Find where the given text appears and provide that cell's center as [x, y] coordinate. 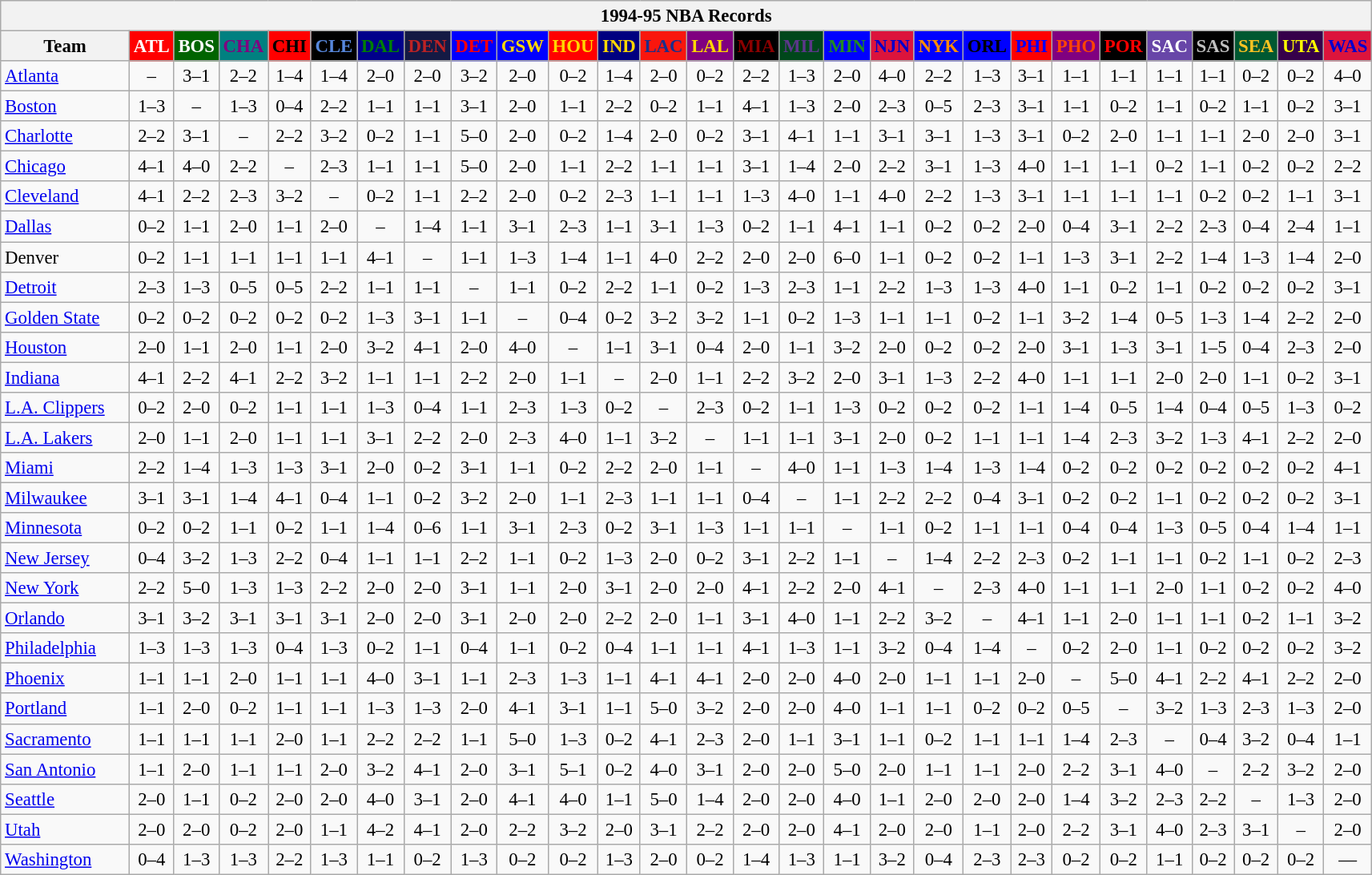
Dallas [66, 227]
Portland [66, 709]
Chicago [66, 167]
1–5 [1213, 347]
PHI [1032, 46]
NJN [892, 46]
Orlando [66, 619]
Phoenix [66, 679]
Houston [66, 347]
PHO [1076, 46]
LAC [663, 46]
5–1 [573, 769]
Minnesota [66, 528]
HOU [573, 46]
Detroit [66, 287]
New Jersey [66, 558]
San Antonio [66, 769]
Golden State [66, 317]
Seattle [66, 799]
POR [1123, 46]
NYK [939, 46]
MIN [847, 46]
1994-95 NBA Records [686, 16]
LAL [710, 46]
Washington [66, 860]
DAL [381, 46]
MIA [756, 46]
New York [66, 588]
6–0 [847, 257]
DEN [428, 46]
SAC [1169, 46]
Indiana [66, 377]
L.A. Lakers [66, 437]
Team [66, 46]
Milwaukee [66, 498]
Denver [66, 257]
IND [619, 46]
Sacramento [66, 739]
ATL [151, 46]
CHA [243, 46]
MIL [802, 46]
Charlotte [66, 136]
Boston [66, 107]
UTA [1301, 46]
— [1348, 860]
L.A. Clippers [66, 408]
Philadelphia [66, 648]
CHI [289, 46]
Cleveland [66, 196]
0–6 [428, 528]
ORL [987, 46]
2–4 [1301, 227]
Miami [66, 468]
DET [474, 46]
SEA [1256, 46]
GSW [522, 46]
4–2 [381, 829]
Utah [66, 829]
WAS [1348, 46]
CLE [333, 46]
BOS [196, 46]
SAS [1213, 46]
Atlanta [66, 76]
